Capture the cell that displays the provided text and extract its [X, Y] central coordinate. 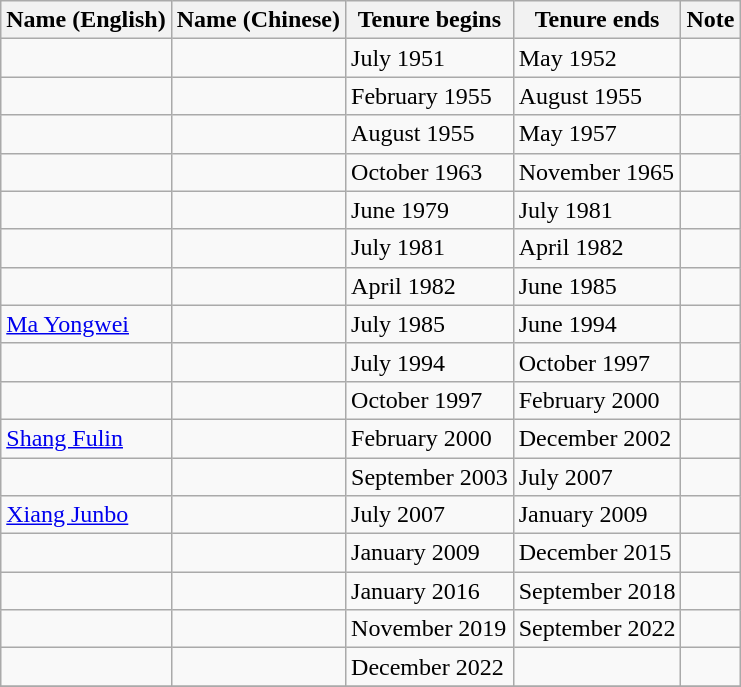
September 2018 [597, 591]
September 2003 [430, 477]
November 2019 [430, 629]
January 2016 [430, 591]
June 1994 [597, 324]
Name (Chinese) [258, 20]
September 2022 [597, 629]
Note [710, 20]
November 1965 [597, 172]
December 2015 [597, 553]
Xiang Junbo [86, 515]
June 1985 [597, 286]
Tenure begins [430, 20]
May 1957 [597, 134]
May 1952 [597, 58]
Name (English) [86, 20]
December 2022 [430, 667]
Ma Yongwei [86, 324]
July 1951 [430, 58]
Tenure ends [597, 20]
Shang Fulin [86, 438]
July 1994 [430, 362]
October 1963 [430, 172]
July 1985 [430, 324]
December 2002 [597, 438]
June 1979 [430, 210]
February 1955 [430, 96]
